Locate the cell with the specified text and output its (x, y) center coordinate. 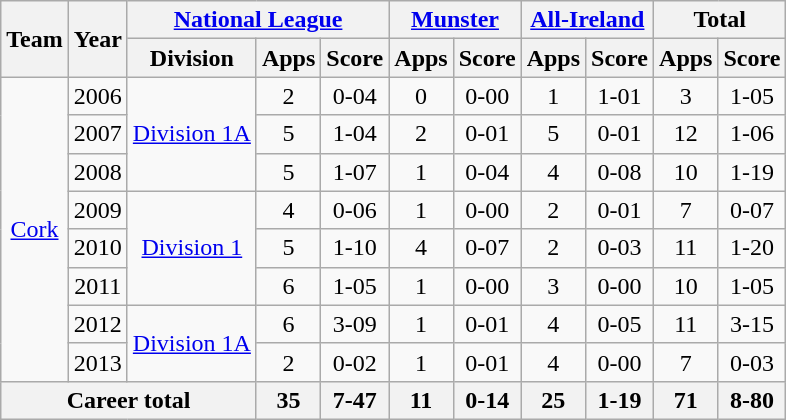
2011 (98, 286)
2006 (98, 96)
35 (288, 400)
3-15 (752, 324)
1-06 (752, 134)
Team (35, 39)
0-14 (487, 400)
1-01 (620, 96)
All-Ireland (587, 20)
National League (258, 20)
0-08 (620, 172)
2008 (98, 172)
0-06 (355, 210)
0 (421, 96)
1-04 (355, 134)
Munster (455, 20)
2009 (98, 210)
12 (686, 134)
2013 (98, 362)
Total (720, 20)
Year (98, 39)
2010 (98, 248)
71 (686, 400)
25 (553, 400)
0-05 (620, 324)
Cork (35, 229)
1-20 (752, 248)
Division (192, 58)
8-80 (752, 400)
1-07 (355, 172)
2007 (98, 134)
Division 1 (192, 248)
3-09 (355, 324)
0-02 (355, 362)
7-47 (355, 400)
1-10 (355, 248)
Career total (129, 400)
2012 (98, 324)
